Provide the [x, y] coordinate of the cell's center where the given text is located.  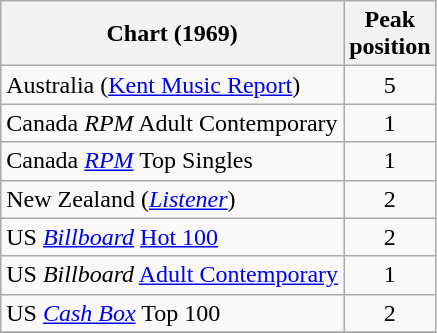
US Cash Box Top 100 [172, 313]
Australia (Kent Music Report) [172, 85]
5 [390, 85]
Canada RPM Adult Contemporary [172, 123]
Peakposition [390, 34]
US Billboard Adult Contemporary [172, 275]
Chart (1969) [172, 34]
New Zealand (Listener) [172, 199]
Canada RPM Top Singles [172, 161]
US Billboard Hot 100 [172, 237]
